Detect which cell encompasses the target text, then output its (x, y) center coordinate. 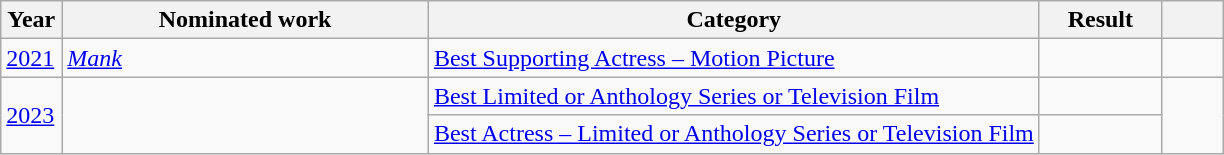
Best Limited or Anthology Series or Television Film (734, 96)
Nominated work (246, 20)
Best Actress – Limited or Anthology Series or Television Film (734, 134)
Category (734, 20)
Best Supporting Actress – Motion Picture (734, 58)
2023 (32, 115)
Year (32, 20)
Result (1100, 20)
2021 (32, 58)
Mank (246, 58)
